Identify which cell holds the provided text, then report its [x, y] central coordinate. 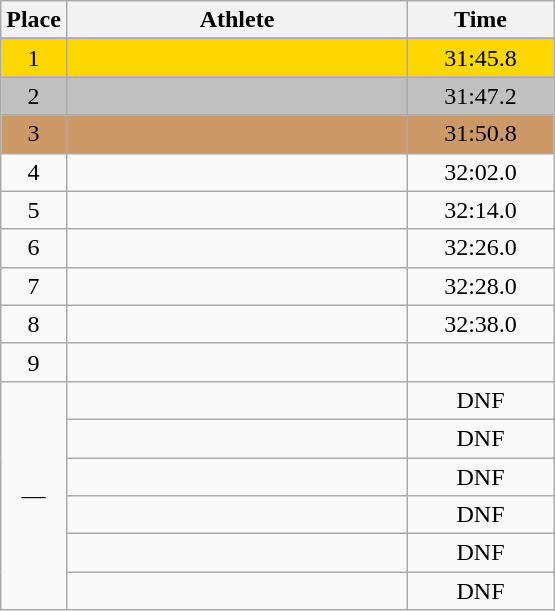
— [34, 495]
Athlete [236, 20]
9 [34, 362]
8 [34, 324]
1 [34, 58]
Place [34, 20]
31:47.2 [481, 96]
32:28.0 [481, 286]
31:45.8 [481, 58]
31:50.8 [481, 134]
5 [34, 210]
32:14.0 [481, 210]
7 [34, 286]
3 [34, 134]
6 [34, 248]
4 [34, 172]
2 [34, 96]
Time [481, 20]
32:26.0 [481, 248]
32:38.0 [481, 324]
32:02.0 [481, 172]
